Detect which cell encompasses the target text, then output its (X, Y) center coordinate. 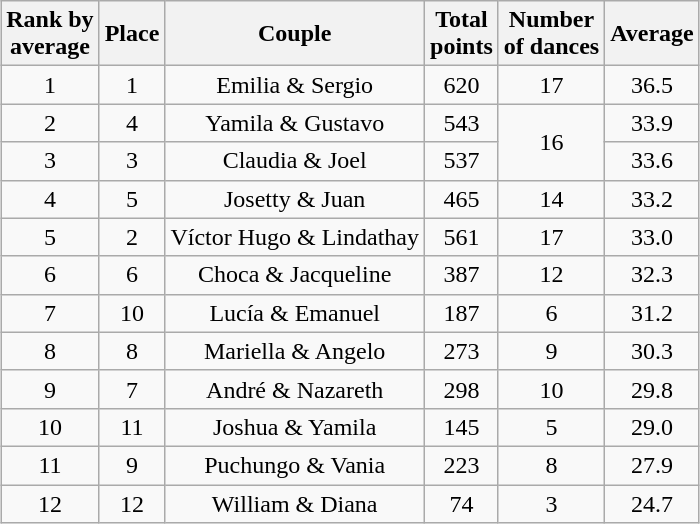
29.0 (652, 427)
465 (462, 199)
André & Nazareth (295, 389)
Yamila & Gustavo (295, 123)
Puchungo & Vania (295, 465)
30.3 (652, 351)
537 (462, 161)
145 (462, 427)
Place (132, 34)
Víctor Hugo & Lindathay (295, 237)
Josetty & Juan (295, 199)
543 (462, 123)
Couple (295, 34)
16 (551, 142)
Choca & Jacqueline (295, 275)
Average (652, 34)
William & Diana (295, 503)
Mariella & Angelo (295, 351)
Claudia & Joel (295, 161)
74 (462, 503)
187 (462, 313)
Joshua & Yamila (295, 427)
33.6 (652, 161)
33.0 (652, 237)
223 (462, 465)
Rank byaverage (50, 34)
29.8 (652, 389)
31.2 (652, 313)
32.3 (652, 275)
620 (462, 85)
298 (462, 389)
Numberof dances (551, 34)
Emilia & Sergio (295, 85)
36.5 (652, 85)
27.9 (652, 465)
Totalpoints (462, 34)
Lucía & Emanuel (295, 313)
33.2 (652, 199)
33.9 (652, 123)
24.7 (652, 503)
273 (462, 351)
387 (462, 275)
561 (462, 237)
14 (551, 199)
